Pinpoint the cell where the given text exists, returning its [X, Y] midpoint coordinate. 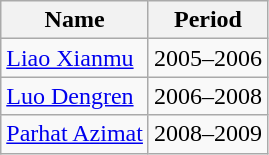
Parhat Azimat [75, 134]
2005–2006 [208, 58]
Liao Xianmu [75, 58]
2008–2009 [208, 134]
Period [208, 20]
Name [75, 20]
Luo Dengren [75, 96]
2006–2008 [208, 96]
